Identify which cell holds the provided text, then report its [X, Y] central coordinate. 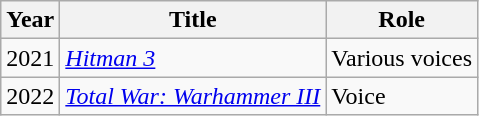
Voice [402, 96]
Role [402, 20]
Hitman 3 [193, 58]
Total War: Warhammer III [193, 96]
Year [30, 20]
2022 [30, 96]
Various voices [402, 58]
Title [193, 20]
2021 [30, 58]
